Return (X, Y) of the center of cell containing provided text 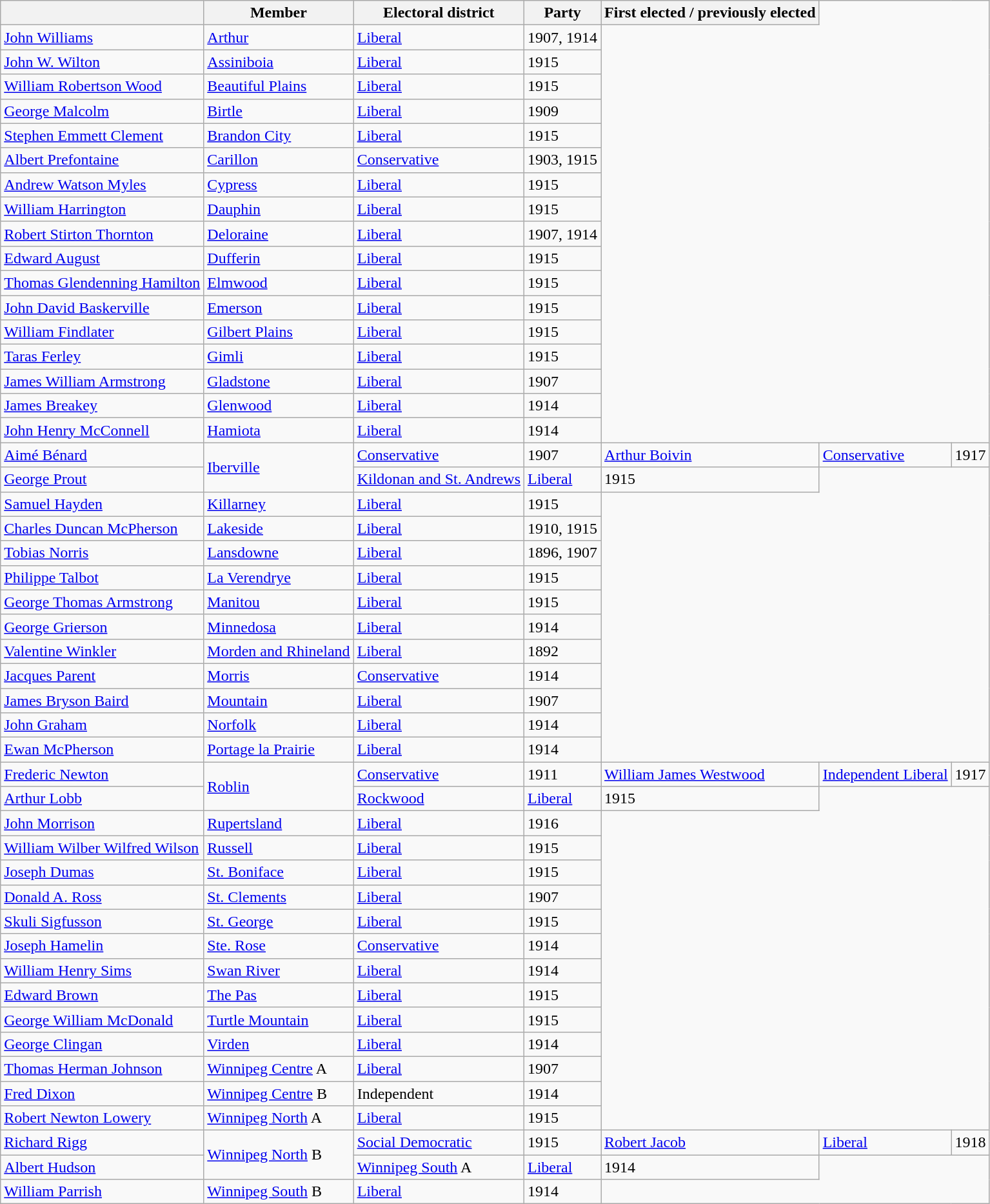
Albert Hudson (102, 1167)
James William Armstrong (102, 381)
Manitou (279, 602)
Deloraine (279, 234)
Glenwood (279, 406)
Emerson (279, 308)
Portage la Prairie (279, 750)
1916 (562, 823)
William Parrish (102, 1192)
Social Democratic (439, 1143)
Beautiful Plains (279, 86)
Jacques Parent (102, 676)
Donald A. Ross (102, 897)
1892 (562, 651)
John Henry McConnell (102, 430)
Richard Rigg (102, 1143)
William James Westwood (711, 774)
Winnipeg South A (439, 1167)
Dauphin (279, 209)
Gimli (279, 357)
Winnipeg Centre B (279, 1094)
Thomas Herman Johnson (102, 1069)
George Prout (102, 479)
James Bryson Baird (102, 700)
St. Boniface (279, 872)
Gilbert Plains (279, 332)
William Wilber Wilfred Wilson (102, 848)
Edward Brown (102, 995)
Andrew Watson Myles (102, 185)
Independent Liberal (885, 774)
1896, 1907 (562, 553)
Winnipeg South B (279, 1192)
Rupertsland (279, 823)
Stephen Emmett Clement (102, 135)
Aimé Bénard (102, 455)
Dufferin (279, 258)
Winnipeg North B (279, 1155)
George Grierson (102, 627)
William Henry Sims (102, 970)
Thomas Glendenning Hamilton (102, 283)
Brandon City (279, 135)
Taras Ferley (102, 357)
Ste. Rose (279, 946)
Birtle (279, 111)
Independent (439, 1094)
Hamiota (279, 430)
1909 (562, 111)
Gladstone (279, 381)
Roblin (279, 787)
John Morrison (102, 823)
Turtle Mountain (279, 1019)
1918 (970, 1143)
Valentine Winkler (102, 651)
Iberville (279, 467)
William Findlater (102, 332)
Electoral district (439, 13)
St. George (279, 921)
Kildonan and St. Andrews (439, 479)
Assiniboia (279, 62)
Virden (279, 1044)
Rockwood (439, 799)
Charles Duncan McPherson (102, 528)
Joseph Hamelin (102, 946)
Swan River (279, 970)
John W. Wilton (102, 62)
Winnipeg Centre A (279, 1069)
Robert Newton Lowery (102, 1118)
Lansdowne (279, 553)
Cypress (279, 185)
Fred Dixon (102, 1094)
William Robertson Wood (102, 86)
Robert Jacob (711, 1143)
Minnedosa (279, 627)
The Pas (279, 995)
Elmwood (279, 283)
Party (562, 13)
Arthur Lobb (102, 799)
Winnipeg North A (279, 1118)
Arthur (279, 37)
Philippe Talbot (102, 577)
William Harrington (102, 209)
Ewan McPherson (102, 750)
Member (279, 13)
Joseph Dumas (102, 872)
Mountain (279, 700)
Samuel Hayden (102, 504)
St. Clements (279, 897)
John Williams (102, 37)
Tobias Norris (102, 553)
1910, 1915 (562, 528)
Carillon (279, 160)
Morris (279, 676)
Skuli Sigfusson (102, 921)
James Breakey (102, 406)
1911 (562, 774)
1903, 1915 (562, 160)
Albert Prefontaine (102, 160)
Robert Stirton Thornton (102, 234)
First elected / previously elected (711, 13)
John Graham (102, 725)
George Thomas Armstrong (102, 602)
La Verendrye (279, 577)
Killarney (279, 504)
Frederic Newton (102, 774)
George Malcolm (102, 111)
Norfolk (279, 725)
George Clingan (102, 1044)
Russell (279, 848)
Arthur Boivin (711, 455)
Edward August (102, 258)
Morden and Rhineland (279, 651)
George William McDonald (102, 1019)
John David Baskerville (102, 308)
Lakeside (279, 528)
